From the cell containing the given text, extract its center point as (X, Y) coordinate. 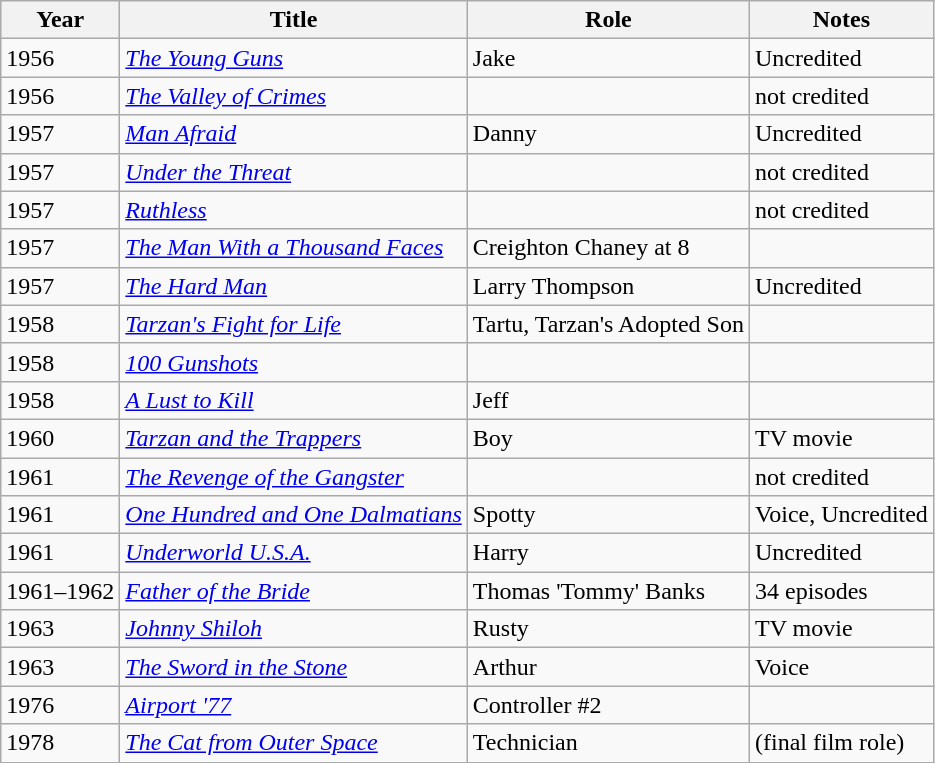
Controller #2 (608, 705)
Man Afraid (294, 134)
The Sword in the Stone (294, 667)
Voice, Uncredited (842, 515)
Underworld U.S.A. (294, 553)
One Hundred and One Dalmatians (294, 515)
Jake (608, 58)
1960 (60, 438)
The Hard Man (294, 286)
Voice (842, 667)
The Young Guns (294, 58)
Creighton Chaney at 8 (608, 248)
The Man With a Thousand Faces (294, 248)
34 episodes (842, 591)
Thomas 'Tommy' Banks (608, 591)
(final film role) (842, 743)
Harry (608, 553)
100 Gunshots (294, 362)
Rusty (608, 629)
Larry Thompson (608, 286)
Father of the Bride (294, 591)
The Revenge of the Gangster (294, 477)
Year (60, 20)
Technician (608, 743)
Danny (608, 134)
1978 (60, 743)
Notes (842, 20)
Spotty (608, 515)
1976 (60, 705)
Boy (608, 438)
A Lust to Kill (294, 400)
Airport '77 (294, 705)
Johnny Shiloh (294, 629)
Jeff (608, 400)
Tarzan's Fight for Life (294, 324)
The Cat from Outer Space (294, 743)
Role (608, 20)
Tarzan and the Trappers (294, 438)
1961–1962 (60, 591)
Arthur (608, 667)
Tartu, Tarzan's Adopted Son (608, 324)
Under the Threat (294, 172)
Ruthless (294, 210)
Title (294, 20)
The Valley of Crimes (294, 96)
